From the cell containing the given text, extract its center point as [x, y] coordinate. 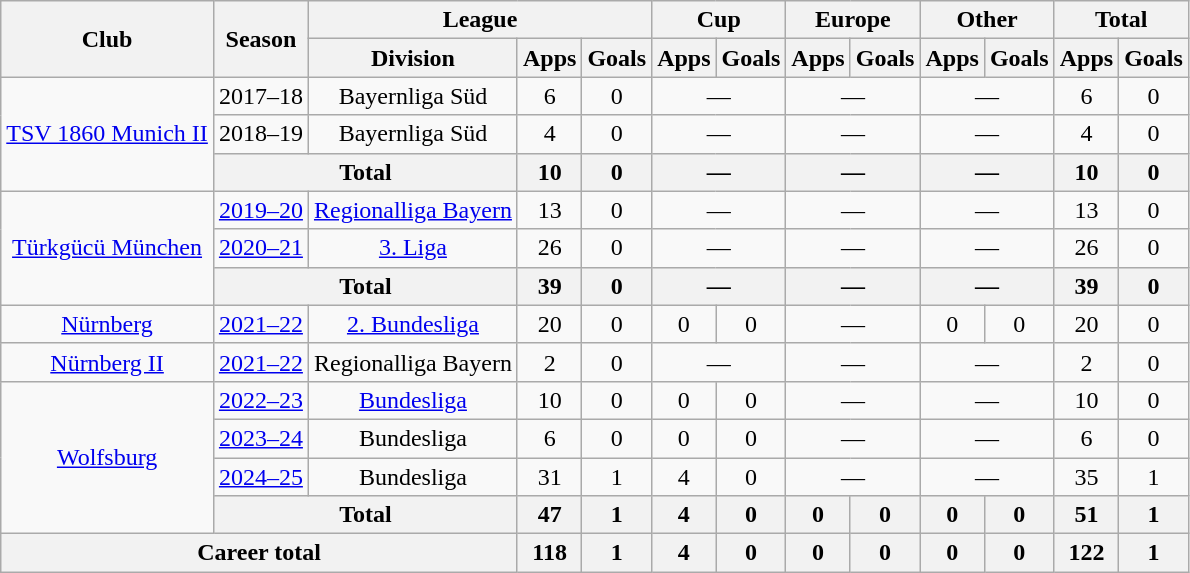
TSV 1860 Munich II [108, 134]
2023–24 [260, 438]
2. Bundesliga [412, 324]
2020–21 [260, 248]
Europe [853, 20]
2022–23 [260, 400]
118 [549, 553]
Division [412, 58]
2017–18 [260, 96]
122 [1086, 553]
2019–20 [260, 210]
3. Liga [412, 248]
League [480, 20]
Nürnberg [108, 324]
Other [987, 20]
Türkgücü München [108, 248]
Nürnberg II [108, 362]
Cup [719, 20]
Career total [260, 553]
31 [549, 477]
Wolfsburg [108, 457]
Season [260, 39]
2024–25 [260, 477]
51 [1086, 515]
Club [108, 39]
2018–19 [260, 134]
35 [1086, 477]
47 [549, 515]
